Output the [X, Y] coordinate of the center of the cell containing the given text.  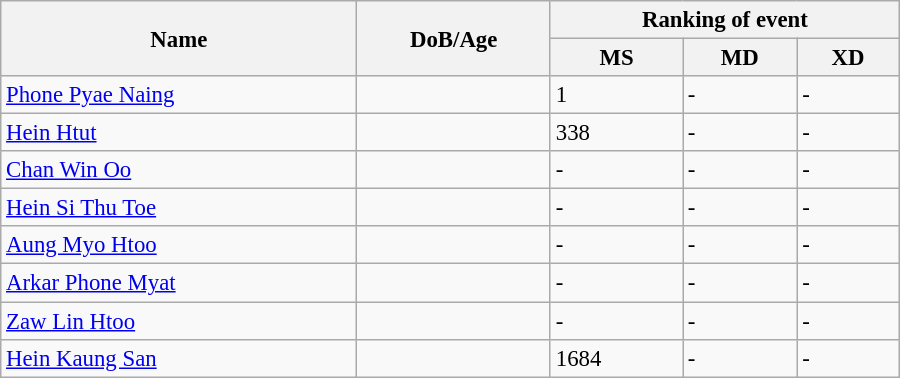
Hein Kaung San [179, 358]
1 [616, 95]
Ranking of event [724, 20]
Hein Htut [179, 133]
Name [179, 38]
Aung Myo Htoo [179, 245]
Arkar Phone Myat [179, 283]
XD [848, 58]
Hein Si Thu Toe [179, 208]
338 [616, 133]
Phone Pyae Naing [179, 95]
Chan Win Oo [179, 170]
MD [740, 58]
Zaw Lin Htoo [179, 321]
1684 [616, 358]
MS [616, 58]
DoB/Age [454, 38]
